Scan for the cell matching the given text and deliver its (X, Y) coordinate at center. 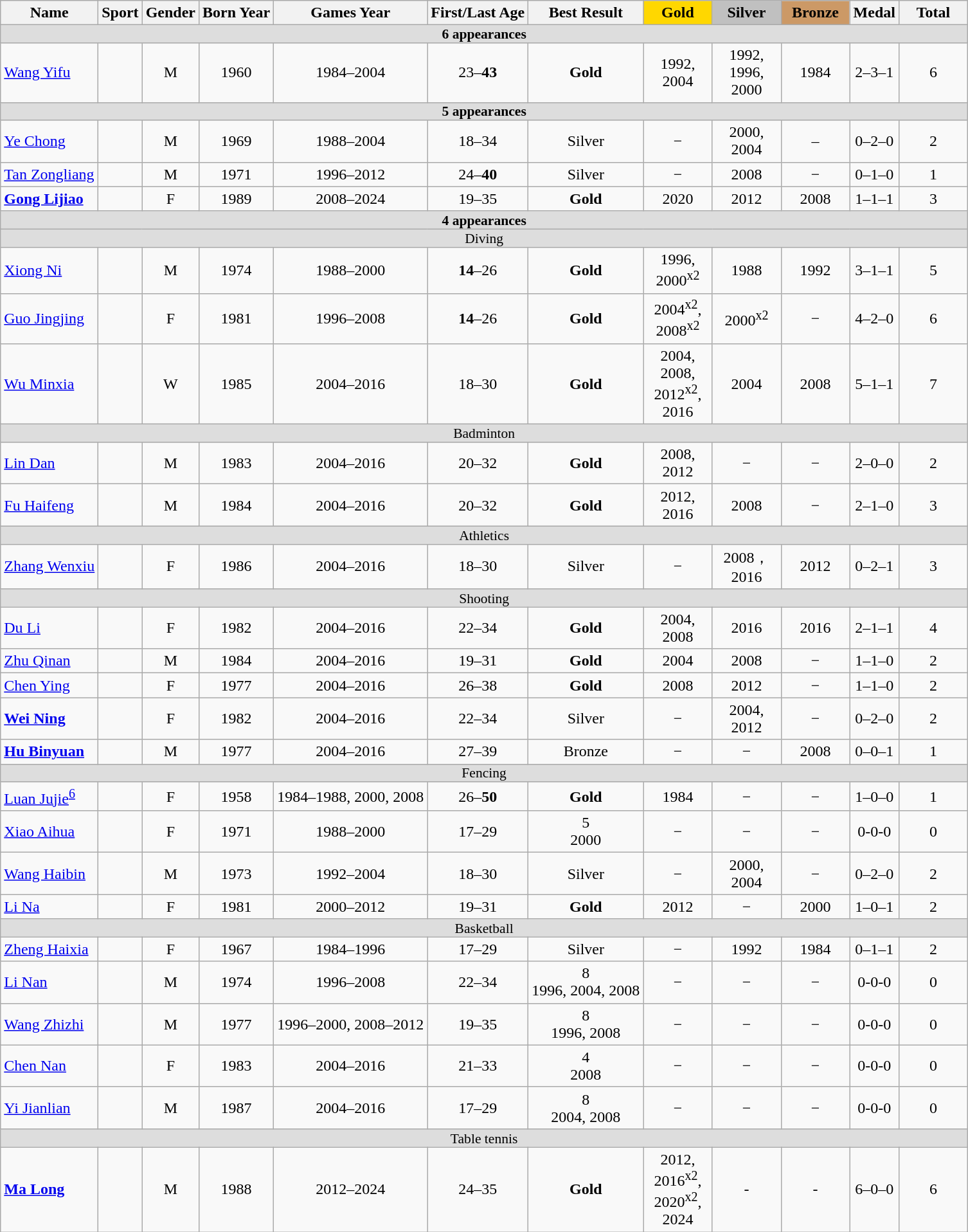
8 2004, 2008 (586, 1107)
Born Year (237, 13)
Yi Jianlian (49, 1107)
Gong Lijiao (49, 199)
0–1–0 (874, 174)
23–43 (478, 73)
2000x2 (747, 318)
26–38 (478, 685)
1–0–0 (874, 796)
5–1–1 (874, 384)
21–33 (478, 1066)
2012–2024 (351, 1190)
2–1–1 (874, 628)
2000 (815, 907)
5 (933, 271)
Table tennis (485, 1137)
Li Na (49, 907)
2008–2024 (351, 199)
24–40 (478, 174)
2008，2016 (747, 566)
Name (49, 13)
Fu Haifeng (49, 505)
Wang Haibin (49, 873)
Badminton (485, 433)
W (170, 384)
Athletics (485, 535)
3–1–1 (874, 271)
1996–2000, 2008–2012 (351, 1024)
2004, 2008, 2012x2, 2016 (677, 384)
4–2–0 (874, 318)
4 2008 (586, 1066)
Xiao Aihua (49, 832)
24–35 (478, 1190)
Wu Minxia (49, 384)
1984–1996 (351, 949)
Lin Dan (49, 463)
Fencing (485, 773)
2012, 2016 (677, 505)
Ma Long (49, 1190)
Hu Binyuan (49, 752)
Ye Chong (49, 141)
2–1–0 (874, 505)
1960 (237, 73)
2–3–1 (874, 73)
Total (933, 13)
8 1996, 2008 (586, 1024)
1992, 2004 (677, 73)
1967 (237, 949)
Tan Zongliang (49, 174)
1996–2012 (351, 174)
1986 (237, 566)
4 appearances (485, 220)
27–39 (478, 752)
Basketball (485, 928)
18–34 (478, 141)
26–50 (478, 796)
1984–1988, 2000, 2008 (351, 796)
Best Result (586, 13)
Gender (170, 13)
6–0–0 (874, 1190)
First/Last Age (478, 13)
Zhu Qinan (49, 661)
Xiong Ni (49, 271)
Wei Ning (49, 719)
Medal (874, 13)
0–2–1 (874, 566)
1987 (237, 1107)
Wang Yifu (49, 73)
1996, 2000x2 (677, 271)
Zhang Wenxiu (49, 566)
6 appearances (485, 34)
1–0–1 (874, 907)
2004, 2008 (677, 628)
Du Li (49, 628)
2004, 2012 (747, 719)
2–0–0 (874, 463)
2012, 2016x2, 2020x2, 2024 (677, 1190)
4 (933, 628)
Shooting (485, 598)
1958 (237, 796)
Sport (120, 13)
0–0–1 (874, 752)
Chen Nan (49, 1066)
Games Year (351, 13)
Diving (485, 238)
1–1–1 (874, 199)
7 (933, 384)
1969 (237, 141)
5 appearances (485, 111)
Wang Zhizhi (49, 1024)
1985 (237, 384)
1992, 1996, 2000 (747, 73)
Luan Jujie6 (49, 796)
Zheng Haixia (49, 949)
2008, 2012 (677, 463)
Guo Jingjing (49, 318)
0–1–1 (874, 949)
2004x2, 2008x2 (677, 318)
Chen Ying (49, 685)
– (815, 141)
2020 (677, 199)
1984–2004 (351, 73)
5 2000 (586, 832)
8 1996, 2004, 2008 (586, 983)
1992–2004 (351, 873)
1988–2004 (351, 141)
1989 (237, 199)
1973 (237, 873)
Li Nan (49, 983)
2000–2012 (351, 907)
